From the cell containing the given text, extract its center point as (X, Y) coordinate. 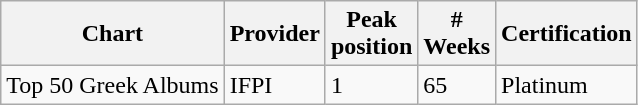
65 (457, 85)
1 (371, 85)
Platinum (567, 85)
Peakposition (371, 34)
#Weeks (457, 34)
Chart (112, 34)
Top 50 Greek Albums (112, 85)
Provider (274, 34)
IFPI (274, 85)
Certification (567, 34)
